Determine the (X, Y) coordinate at the center of the cell enclosing the given text.  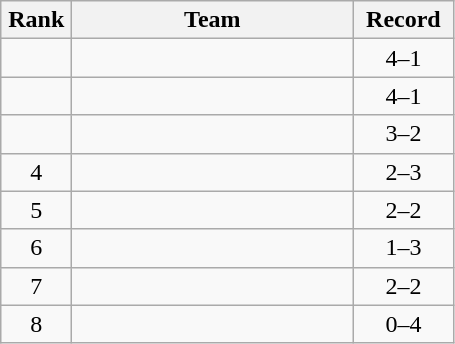
1–3 (404, 248)
5 (36, 210)
Record (404, 20)
Rank (36, 20)
4 (36, 172)
2–3 (404, 172)
8 (36, 324)
Team (212, 20)
0–4 (404, 324)
6 (36, 248)
3–2 (404, 134)
7 (36, 286)
